Extract the (x, y) coordinate from the center of the cell holding the provided text.  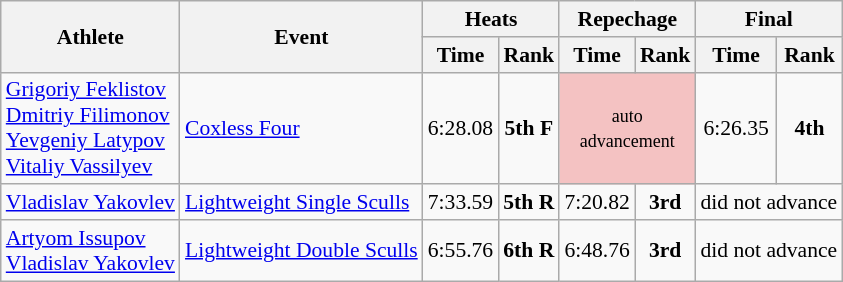
Heats (492, 19)
5th F (528, 128)
7:33.59 (460, 203)
Event (302, 36)
Artyom IssupovVladislav Yakovlev (90, 250)
6:48.76 (596, 250)
6:28.08 (460, 128)
7:20.82 (596, 203)
Athlete (90, 36)
autoadvancement (627, 128)
5th R (528, 203)
Coxless Four (302, 128)
Repechage (627, 19)
Final (768, 19)
6th R (528, 250)
Lightweight Double Sculls (302, 250)
6:55.76 (460, 250)
Vladislav Yakovlev (90, 203)
Grigoriy FeklistovDmitriy FilimonovYevgeniy LatypovVitaliy Vassilyev (90, 128)
4th (810, 128)
6:26.35 (736, 128)
Lightweight Single Sculls (302, 203)
